Detect which cell encompasses the target text, then output its [x, y] center coordinate. 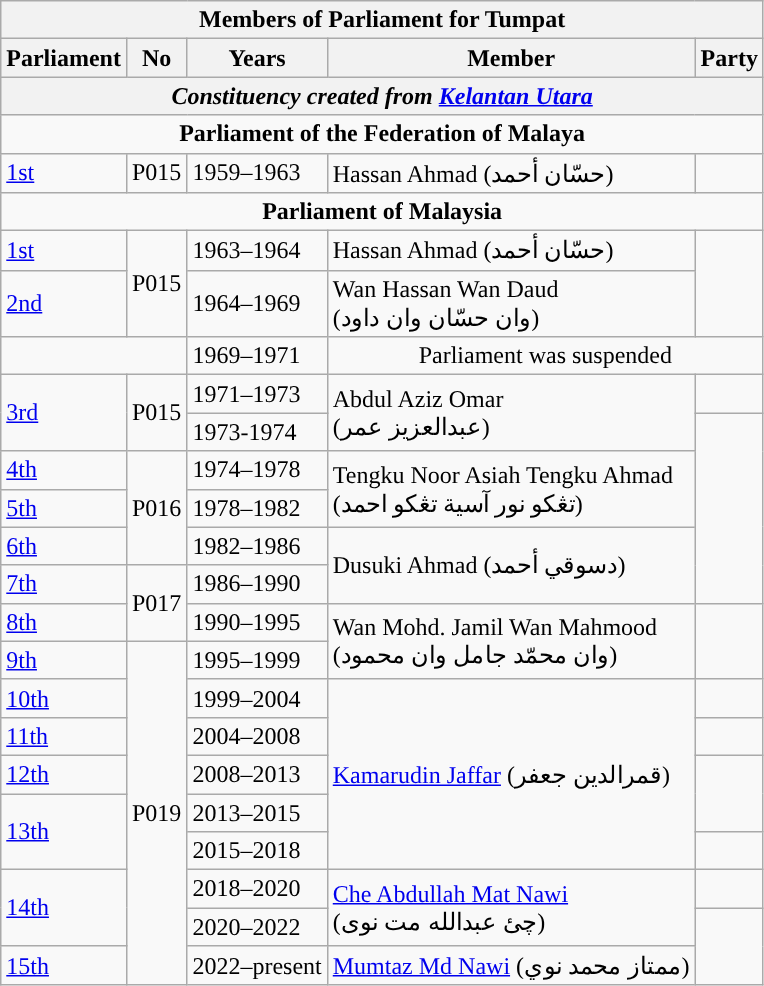
2004–2008 [257, 736]
Parliament of Malaysia [382, 212]
1969–1971 [257, 356]
P016 [156, 508]
2022–present [257, 966]
2020–2022 [257, 927]
7th [64, 584]
Parliament of the Federation of Malaya [382, 134]
1959–1963 [257, 173]
1963–1964 [257, 251]
1999–2004 [257, 698]
P017 [156, 603]
P019 [156, 813]
1978–1982 [257, 508]
1971–1973 [257, 394]
11th [64, 736]
15th [64, 966]
14th [64, 908]
3rd [64, 413]
5th [64, 508]
1986–1990 [257, 584]
Dusuki Ahmad (دسوقي أحمد) [511, 565]
10th [64, 698]
Kamarudin Jaffar (قمرالدين جعفر) [511, 774]
Parliament [64, 58]
Years [257, 58]
2008–2013 [257, 774]
Members of Parliament for Tumpat [382, 20]
2013–2015 [257, 813]
Party [729, 58]
4th [64, 470]
9th [64, 660]
1982–1986 [257, 546]
Abdul Aziz Omar (عبدالعزيز عمر) [511, 413]
Wan Hassan Wan Daud (وان حسّان وان داود) [511, 304]
8th [64, 622]
Wan Mohd. Jamil Wan Mahmood (وان محمّد جامل وان محمود) [511, 641]
1964–1969 [257, 304]
Mumtaz Md Nawi (ممتاز محمد نوي) [511, 966]
1990–1995 [257, 622]
Parliament was suspended [545, 356]
1973-1974 [257, 432]
No [156, 58]
Tengku Noor Asiah Tengku Ahmad (تڠكو نور آسية تڠكو احمد) [511, 489]
Constituency created from Kelantan Utara [382, 96]
12th [64, 774]
1995–1999 [257, 660]
2nd [64, 304]
Member [511, 58]
1974–1978 [257, 470]
2015–2018 [257, 851]
13th [64, 832]
Che Abdullah Mat Nawi (چئ عبدالله مت نوى) [511, 908]
6th [64, 546]
2018–2020 [257, 889]
